Determine the (x, y) coordinate at the center of the cell enclosing the given text.  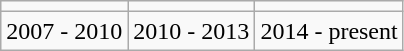
2010 - 2013 (192, 31)
2007 - 2010 (64, 31)
2014 - present (329, 31)
